Detect which cell encompasses the target text, then output its [X, Y] center coordinate. 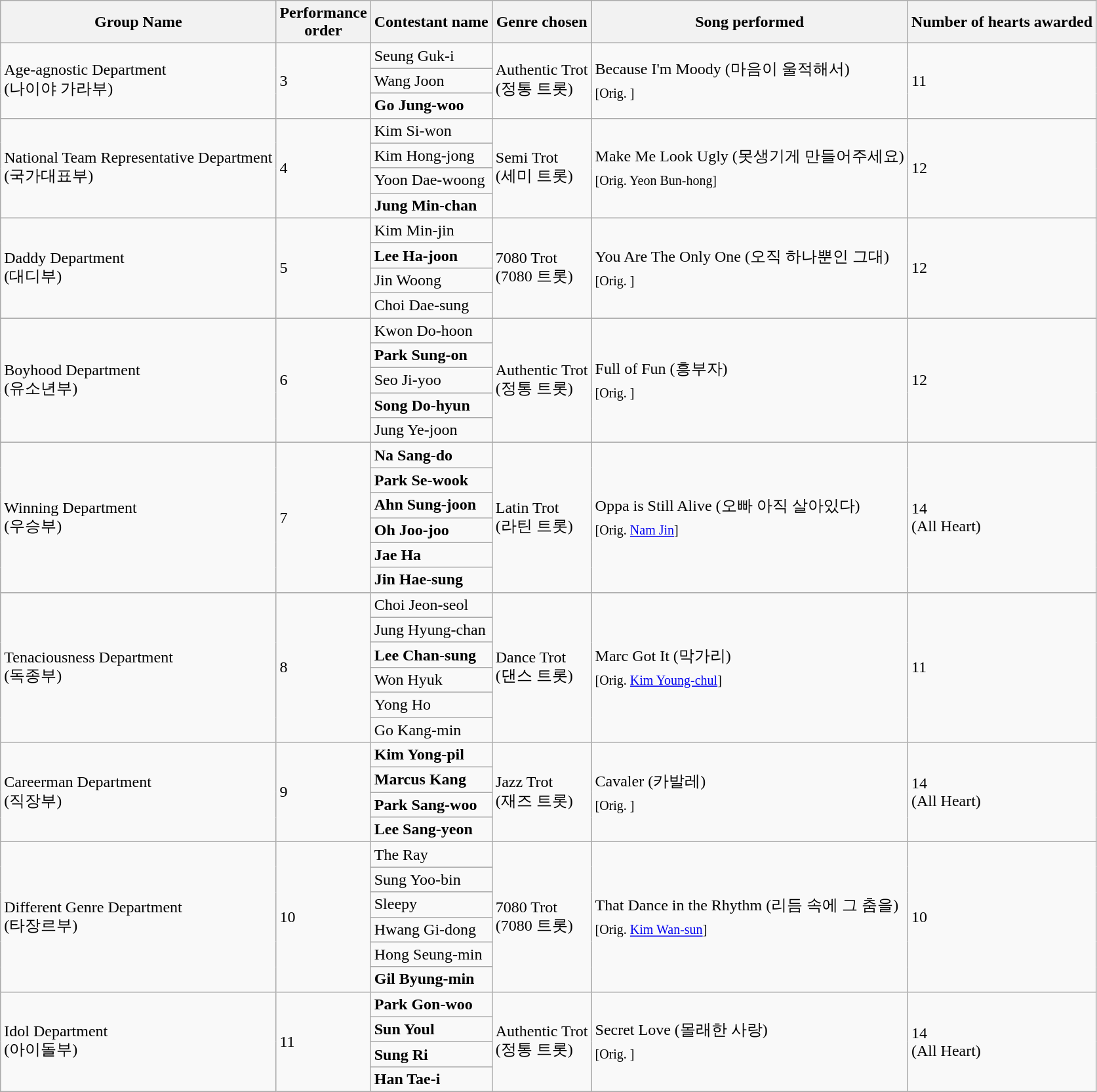
Contestant name [431, 22]
Song performed [749, 22]
Marc Got It (막가리)[Orig. Kim Young-chul] [749, 667]
Idol Department(아이돌부) [138, 1041]
3 [323, 81]
The Ray [431, 855]
Lee Chan-sung [431, 655]
Park Sang-woo [431, 805]
8 [323, 667]
Marcus Kang [431, 780]
Hwang Gi-dong [431, 929]
Gil Byung-min [431, 979]
Secret Love (몰래한 사랑)[Orig. ] [749, 1041]
Latin Trot(라틴 트롯) [542, 517]
Kim Si-won [431, 131]
5 [323, 268]
Kwon Do-hoon [431, 330]
Park Sung-on [431, 355]
Age-agnostic Department(나이야 가라부) [138, 81]
Lee Sang-yeon [431, 830]
Daddy Department(대디부) [138, 268]
That Dance in the Rhythm (리듬 속에 그 춤을)[Orig. Kim Wan-sun] [749, 917]
Semi Trot(세미 트롯) [542, 168]
Go Kang-min [431, 730]
9 [323, 792]
4 [323, 168]
Go Jung-woo [431, 106]
Tenaciousness Department(독종부) [138, 667]
Group Name [138, 22]
Seo Ji-yoo [431, 380]
Genre chosen [542, 22]
Performanceorder [323, 22]
Make Me Look Ugly (못생기게 만들어주세요)[Orig. Yeon Bun-hong] [749, 168]
Number of hearts awarded [1002, 22]
Jung Ye-joon [431, 430]
Jae Ha [431, 555]
Sung Ri [431, 1054]
Yoon Dae-woong [431, 180]
Careerman Department(직장부) [138, 792]
Dance Trot(댄스 트롯) [542, 667]
Lee Ha-joon [431, 255]
Sung Yoo-bin [431, 880]
Cavaler (카발레)[Orig. ] [749, 792]
Seung Guk-i [431, 56]
Na Sang-do [431, 455]
Choi Jeon-seol [431, 605]
Jazz Trot(재즈 트롯) [542, 792]
Wang Joon [431, 81]
Park Se-wook [431, 480]
Kim Hong-jong [431, 155]
Full of Fun (흥부자)[Orig. ] [749, 380]
Han Tae-i [431, 1079]
You Are The Only One (오직 하나뿐인 그대)[Orig. ] [749, 268]
National Team Representative Department(국가대표부) [138, 168]
Oppa is Still Alive (오빠 아직 살아있다)[Orig. Nam Jin] [749, 517]
Sun Youl [431, 1029]
Sleepy [431, 904]
Boyhood Department(유소년부) [138, 380]
Different Genre Department(타장르부) [138, 917]
Jin Woong [431, 280]
Jung Min-chan [431, 205]
Winning Department(우승부) [138, 517]
Oh Joo-joo [431, 530]
7 [323, 517]
Choi Dae-sung [431, 305]
6 [323, 380]
Yong Ho [431, 704]
Because I'm Moody (마음이 울적해서)[Orig. ] [749, 81]
Won Hyuk [431, 679]
Song Do-hyun [431, 405]
Jung Hyung-chan [431, 630]
Jin Hae-sung [431, 580]
Kim Min-jin [431, 230]
Hong Seung-min [431, 954]
Kim Yong-pil [431, 755]
Park Gon-woo [431, 1004]
Ahn Sung-joon [431, 505]
